Return (X, Y) of the center of cell containing provided text 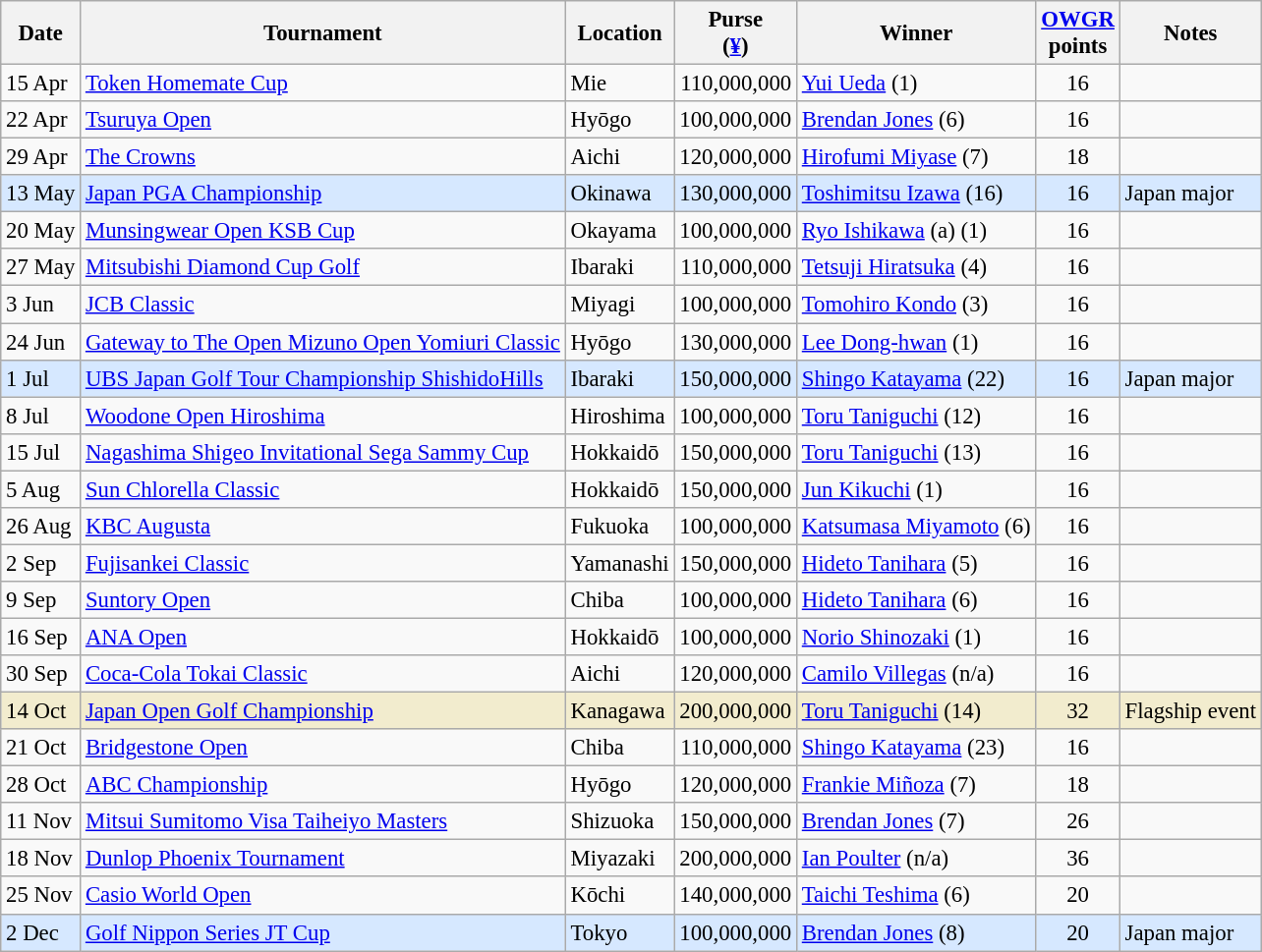
Hiroshima (619, 416)
Fujisankei Classic (323, 563)
Tokyo (619, 932)
ABC Championship (323, 785)
Gateway to The Open Mizuno Open Yomiuri Classic (323, 342)
Norio Shinozaki (1) (916, 637)
Japan Open Golf Championship (323, 711)
13 May (41, 194)
Tetsuji Hiratsuka (4) (916, 268)
Golf Nippon Series JT Cup (323, 932)
Ryo Ishikawa (a) (1) (916, 231)
Jun Kikuchi (1) (916, 489)
Tsuruya Open (323, 120)
Katsumasa Miyamoto (6) (916, 527)
21 Oct (41, 748)
1 Jul (41, 378)
Casio World Open (323, 896)
Hirofumi Miyase (7) (916, 157)
Lee Dong-hwan (1) (916, 342)
Bridgestone Open (323, 748)
11 Nov (41, 821)
Toru Taniguchi (14) (916, 711)
Mitsui Sumitomo Visa Taiheiyo Masters (323, 821)
25 Nov (41, 896)
Tomohiro Kondo (3) (916, 305)
OWGRpoints (1077, 33)
Brendan Jones (6) (916, 120)
26 (1077, 821)
Sun Chlorella Classic (323, 489)
Token Homemate Cup (323, 84)
20 May (41, 231)
Notes (1190, 33)
8 Jul (41, 416)
Toru Taniguchi (12) (916, 416)
Munsingwear Open KSB Cup (323, 231)
2 Sep (41, 563)
32 (1077, 711)
3 Jun (41, 305)
Yamanashi (619, 563)
Frankie Miñoza (7) (916, 785)
Taichi Teshima (6) (916, 896)
ANA Open (323, 637)
UBS Japan Golf Tour Championship ShishidoHills (323, 378)
15 Apr (41, 84)
29 Apr (41, 157)
Shizuoka (619, 821)
JCB Classic (323, 305)
30 Sep (41, 674)
Coca-Cola Tokai Classic (323, 674)
Woodone Open Hiroshima (323, 416)
18 Nov (41, 859)
140,000,000 (735, 896)
Toshimitsu Izawa (16) (916, 194)
9 Sep (41, 600)
Miyagi (619, 305)
27 May (41, 268)
Shingo Katayama (23) (916, 748)
Winner (916, 33)
Brendan Jones (8) (916, 932)
16 Sep (41, 637)
Kanagawa (619, 711)
Brendan Jones (7) (916, 821)
Flagship event (1190, 711)
The Crowns (323, 157)
Kōchi (619, 896)
Hideto Tanihara (6) (916, 600)
15 Jul (41, 452)
Miyazaki (619, 859)
36 (1077, 859)
Yui Ueda (1) (916, 84)
Tournament (323, 33)
Camilo Villegas (n/a) (916, 674)
KBC Augusta (323, 527)
26 Aug (41, 527)
Date (41, 33)
5 Aug (41, 489)
Toru Taniguchi (13) (916, 452)
Japan PGA Championship (323, 194)
14 Oct (41, 711)
Nagashima Shigeo Invitational Sega Sammy Cup (323, 452)
Mitsubishi Diamond Cup Golf (323, 268)
2 Dec (41, 932)
Ian Poulter (n/a) (916, 859)
Okinawa (619, 194)
22 Apr (41, 120)
Dunlop Phoenix Tournament (323, 859)
28 Oct (41, 785)
Shingo Katayama (22) (916, 378)
Fukuoka (619, 527)
Mie (619, 84)
Purse(¥) (735, 33)
Location (619, 33)
Okayama (619, 231)
Suntory Open (323, 600)
Hideto Tanihara (5) (916, 563)
24 Jun (41, 342)
